From the cell containing the given text, extract its center point as [x, y] coordinate. 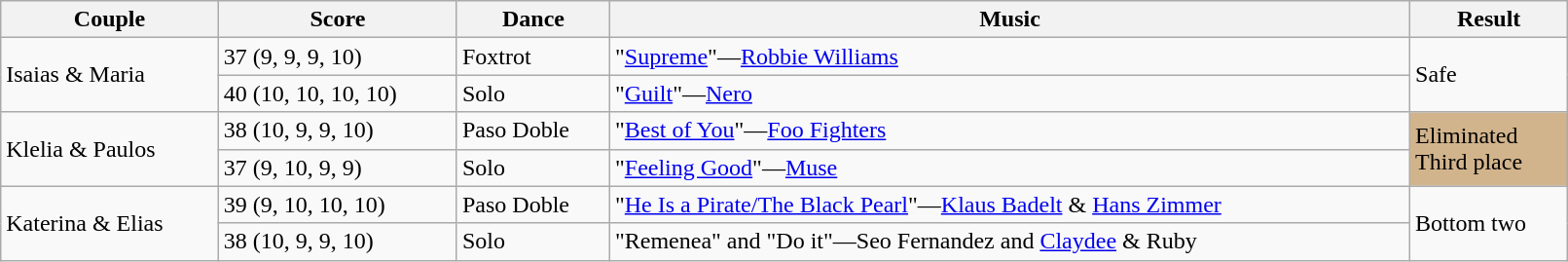
Klelia & Paulos [110, 149]
40 (10, 10, 10, 10) [337, 94]
Score [337, 19]
"He Is a Pirate/The Black Pearl"—Klaus Badelt & Hans Zimmer [1009, 205]
Safe [1489, 75]
Foxtrot [533, 56]
39 (9, 10, 10, 10) [337, 205]
Bottom two [1489, 223]
Katerina & Elias [110, 223]
Couple [110, 19]
"Best of You"—Foo Fighters [1009, 131]
Dance [533, 19]
37 (9, 10, 9, 9) [337, 168]
"Supreme"—Robbie Williams [1009, 56]
37 (9, 9, 9, 10) [337, 56]
Music [1009, 19]
Isaias & Maria [110, 75]
EliminatedThird place [1489, 149]
"Guilt"—Nero [1009, 94]
"Remenea" and "Do it"—Seo Fernandez and Claydee & Ruby [1009, 242]
"Feeling Good"—Muse [1009, 168]
Result [1489, 19]
